Find where the given text appears and provide that cell's center as [X, Y] coordinate. 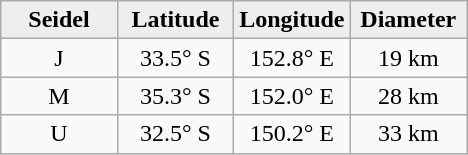
152.8° E [292, 58]
19 km [408, 58]
U [59, 134]
35.3° S [175, 96]
33.5° S [175, 58]
Longitude [292, 20]
M [59, 96]
Diameter [408, 20]
150.2° E [292, 134]
32.5° S [175, 134]
Latitude [175, 20]
J [59, 58]
33 km [408, 134]
152.0° E [292, 96]
28 km [408, 96]
Seidel [59, 20]
